Capture the cell that displays the provided text and extract its (X, Y) central coordinate. 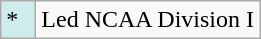
Led NCAA Division I (148, 20)
* (18, 20)
